Return the (X, Y) coordinate for the center point of the cell that contains the specified text.  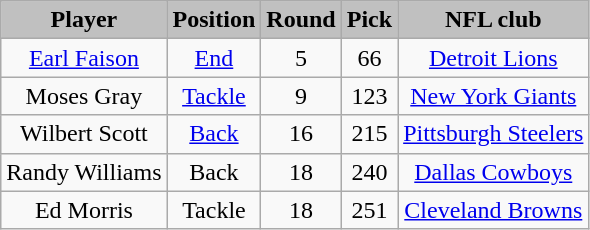
Position (214, 20)
16 (301, 134)
Dallas Cowboys (494, 172)
5 (301, 58)
Randy Williams (84, 172)
9 (301, 96)
NFL club (494, 20)
240 (369, 172)
Ed Morris (84, 210)
Cleveland Browns (494, 210)
Round (301, 20)
New York Giants (494, 96)
Pittsburgh Steelers (494, 134)
Player (84, 20)
66 (369, 58)
251 (369, 210)
Earl Faison (84, 58)
123 (369, 96)
Pick (369, 20)
End (214, 58)
Moses Gray (84, 96)
Wilbert Scott (84, 134)
Detroit Lions (494, 58)
215 (369, 134)
